Extract the [x, y] coordinate from the center of the cell holding the provided text.  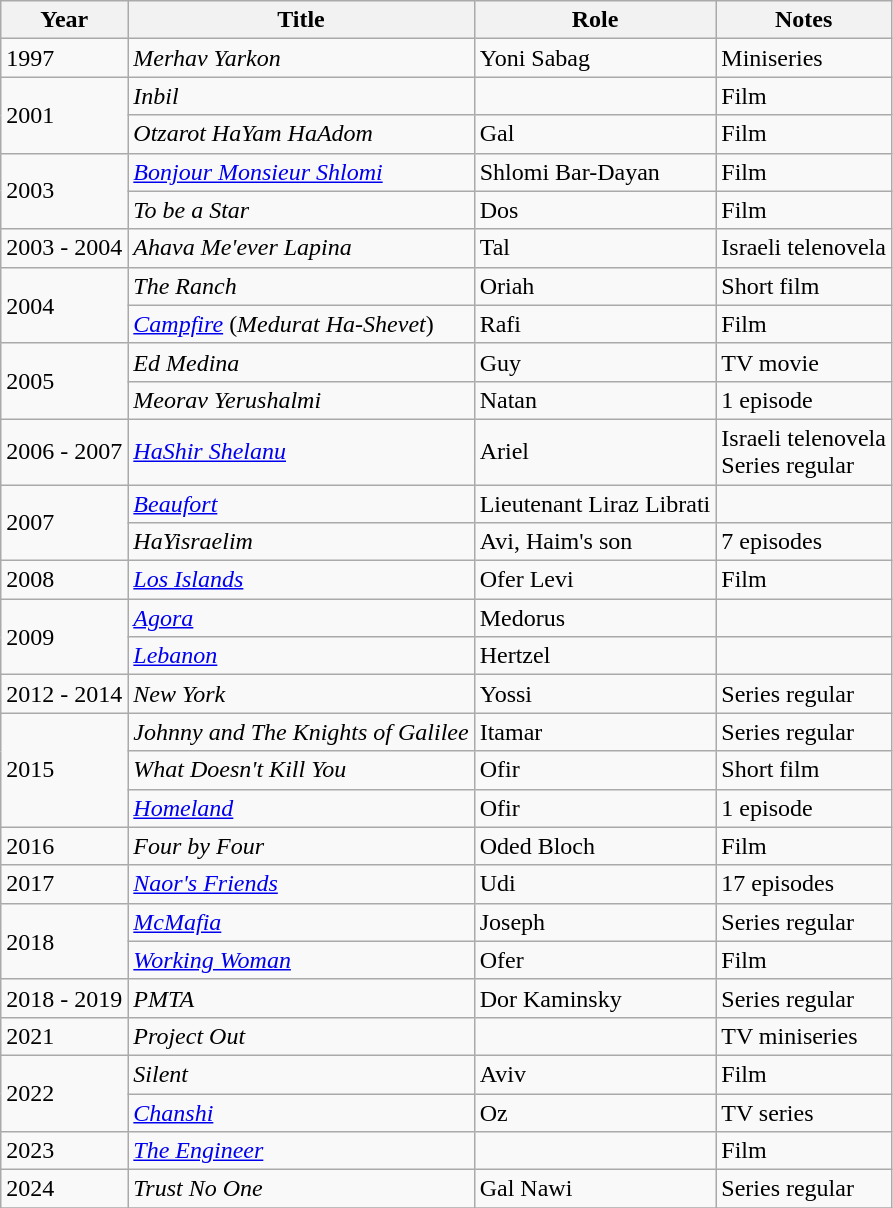
Ahava Me'ever Lapina [301, 248]
Ofer [595, 960]
Israeli telenovela [804, 248]
Project Out [301, 1036]
2017 [64, 884]
Rafi [595, 324]
Campfire (Medurat Ha-Shevet) [301, 324]
What Doesn't Kill You [301, 770]
HaShir Shelanu [301, 452]
McMafia [301, 922]
2022 [64, 1093]
2007 [64, 522]
2005 [64, 381]
TV movie [804, 362]
The Engineer [301, 1151]
Miniseries [804, 58]
2003 [64, 191]
Otzarot HaYam HaAdom [301, 134]
Gal Nawi [595, 1189]
To be a Star [301, 210]
Yossi [595, 694]
2015 [64, 770]
Guy [595, 362]
2024 [64, 1189]
Bonjour Monsieur Shlomi [301, 172]
2001 [64, 115]
The Ranch [301, 286]
Merhav Yarkon [301, 58]
Chanshi [301, 1113]
Oriah [595, 286]
2008 [64, 580]
7 episodes [804, 542]
HaYisraelim [301, 542]
Oded Bloch [595, 846]
PMTA [301, 998]
Inbil [301, 96]
Aviv [595, 1074]
Year [64, 20]
Johnny and The Knights of Galilee [301, 732]
Ed Medina [301, 362]
TV miniseries [804, 1036]
Working Woman [301, 960]
Naor's Friends [301, 884]
Lebanon [301, 656]
Joseph [595, 922]
2004 [64, 305]
2016 [64, 846]
2021 [64, 1036]
Israeli telenovelaSeries regular [804, 452]
2006 - 2007 [64, 452]
2003 - 2004 [64, 248]
Agora [301, 618]
Udi [595, 884]
Beaufort [301, 503]
Natan [595, 400]
Yoni Sabag [595, 58]
Itamar [595, 732]
Shlomi Bar-Dayan [595, 172]
2023 [64, 1151]
Homeland [301, 808]
Dos [595, 210]
TV series [804, 1113]
New York [301, 694]
Ofer Levi [595, 580]
Gal [595, 134]
Four by Four [301, 846]
Tal [595, 248]
Los Islands [301, 580]
2018 - 2019 [64, 998]
Meorav Yerushalmi [301, 400]
Medorus [595, 618]
Notes [804, 20]
2009 [64, 637]
Silent [301, 1074]
2012 - 2014 [64, 694]
Dor Kaminsky [595, 998]
1997 [64, 58]
Oz [595, 1113]
Title [301, 20]
Role [595, 20]
Ariel [595, 452]
2018 [64, 941]
Lieutenant Liraz Librati [595, 503]
Trust No One [301, 1189]
17 episodes [804, 884]
Avi, Haim's son [595, 542]
Hertzel [595, 656]
